Provide the (x, y) coordinate of the cell's center where the given text is located.  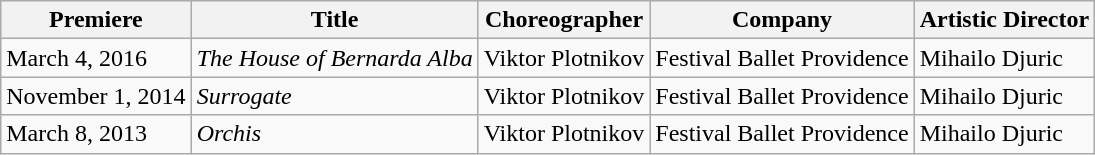
Title (334, 20)
Artistic Director (1004, 20)
Choreographer (564, 20)
Surrogate (334, 96)
The House of Bernarda Alba (334, 58)
November 1, 2014 (96, 96)
Premiere (96, 20)
March 8, 2013 (96, 134)
Orchis (334, 134)
Company (782, 20)
March 4, 2016 (96, 58)
